Provide the (x, y) coordinate of the cell's center where the given text is located.  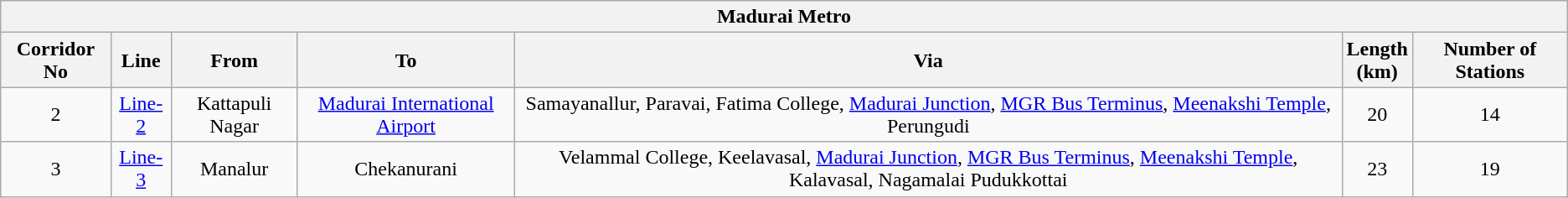
Madurai Metro (784, 17)
Chekanurani (406, 169)
Kattapuli Nagar (234, 114)
23 (1377, 169)
14 (1489, 114)
Number of Stations (1489, 60)
3 (55, 169)
Velammal College, Keelavasal, Madurai Junction, MGR Bus Terminus, Meenakshi Temple, Kalavasal, Nagamalai Pudukkottai (928, 169)
To (406, 60)
Madurai International Airport (406, 114)
Corridor No (55, 60)
Manalur (234, 169)
Line-2 (141, 114)
Via (928, 60)
2 (55, 114)
Length(km) (1377, 60)
Line-3 (141, 169)
20 (1377, 114)
19 (1489, 169)
From (234, 60)
Samayanallur, Paravai, Fatima College, Madurai Junction, MGR Bus Terminus, Meenakshi Temple, Perungudi (928, 114)
Line (141, 60)
